Locate the cell with the specified text and output its (x, y) center coordinate. 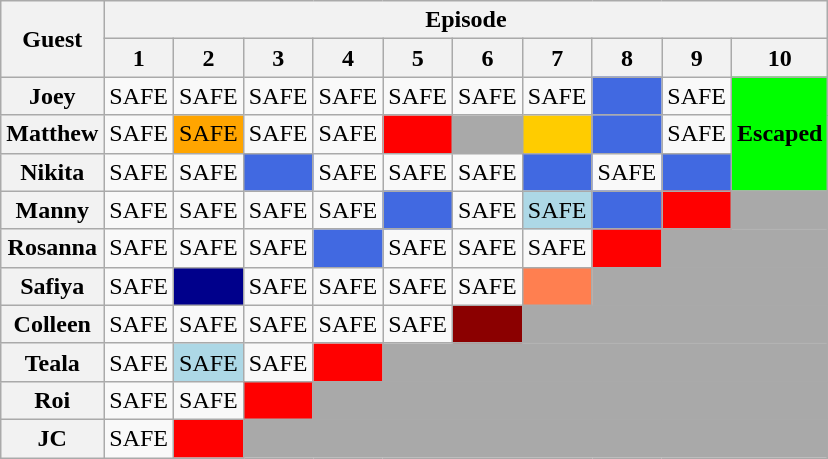
5 (418, 58)
Guest (52, 39)
9 (697, 58)
4 (348, 58)
Rosanna (52, 248)
Episode (466, 20)
10 (780, 58)
Matthew (52, 134)
Escaped (780, 134)
2 (209, 58)
6 (488, 58)
Colleen (52, 324)
Nikita (52, 172)
Safiya (52, 286)
8 (627, 58)
Manny (52, 210)
Joey (52, 96)
3 (278, 58)
7 (557, 58)
Teala (52, 362)
Roi (52, 400)
1 (139, 58)
JC (52, 438)
